Determine the [X, Y] coordinate at the center of the cell enclosing the given text.  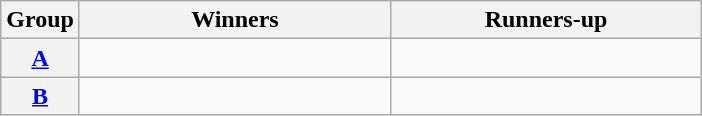
Winners [234, 20]
Group [40, 20]
A [40, 58]
B [40, 96]
Runners-up [546, 20]
